Output the (X, Y) coordinate of the center of the cell containing the given text.  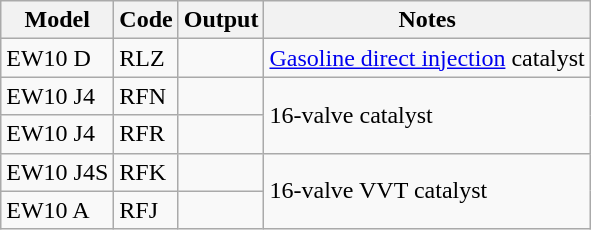
EW10 D (58, 58)
Notes (427, 20)
Model (58, 20)
RFK (146, 172)
16-valve VVT catalyst (427, 191)
RFR (146, 134)
RLZ (146, 58)
16-valve catalyst (427, 115)
Output (221, 20)
EW10 A (58, 210)
EW10 J4S (58, 172)
RFN (146, 96)
Gasoline direct injection catalyst (427, 58)
RFJ (146, 210)
Code (146, 20)
